Return the (x, y) coordinate for the center point of the cell that contains the specified text.  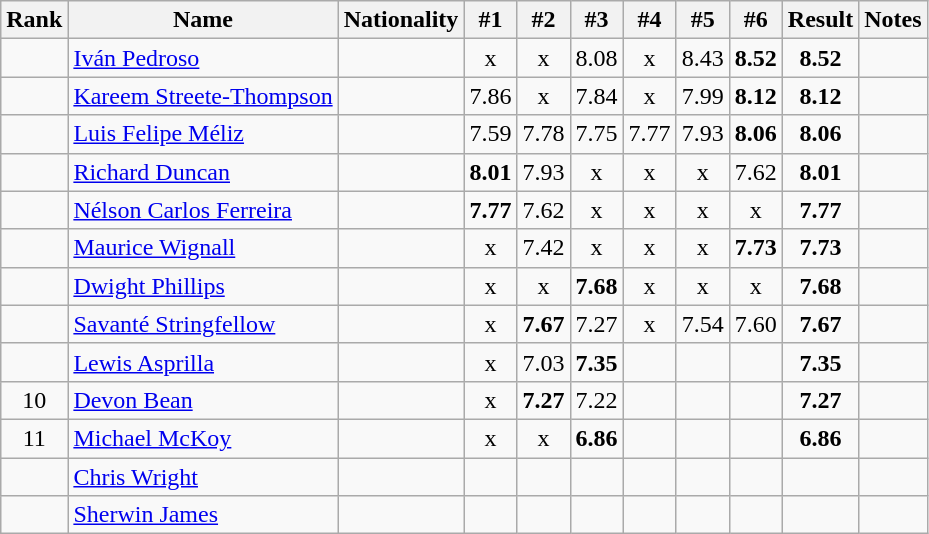
7.84 (596, 96)
7.54 (702, 324)
Michael McKoy (203, 438)
Kareem Streete-Thompson (203, 96)
7.03 (544, 362)
Devon Bean (203, 400)
Notes (893, 20)
Result (820, 20)
#3 (596, 20)
#6 (756, 20)
Luis Felipe Méliz (203, 134)
7.59 (490, 134)
Rank (34, 20)
7.99 (702, 96)
8.08 (596, 58)
7.42 (544, 248)
10 (34, 400)
#5 (702, 20)
7.60 (756, 324)
Chris Wright (203, 477)
Maurice Wignall (203, 248)
7.86 (490, 96)
7.78 (544, 134)
Sherwin James (203, 515)
Savanté Stringfellow (203, 324)
Lewis Asprilla (203, 362)
#1 (490, 20)
8.43 (702, 58)
7.75 (596, 134)
Iván Pedroso (203, 58)
Dwight Phillips (203, 286)
Name (203, 20)
Nationality (401, 20)
Nélson Carlos Ferreira (203, 210)
7.22 (596, 400)
#2 (544, 20)
Richard Duncan (203, 172)
#4 (650, 20)
11 (34, 438)
